Return [x, y] of the center of cell containing provided text 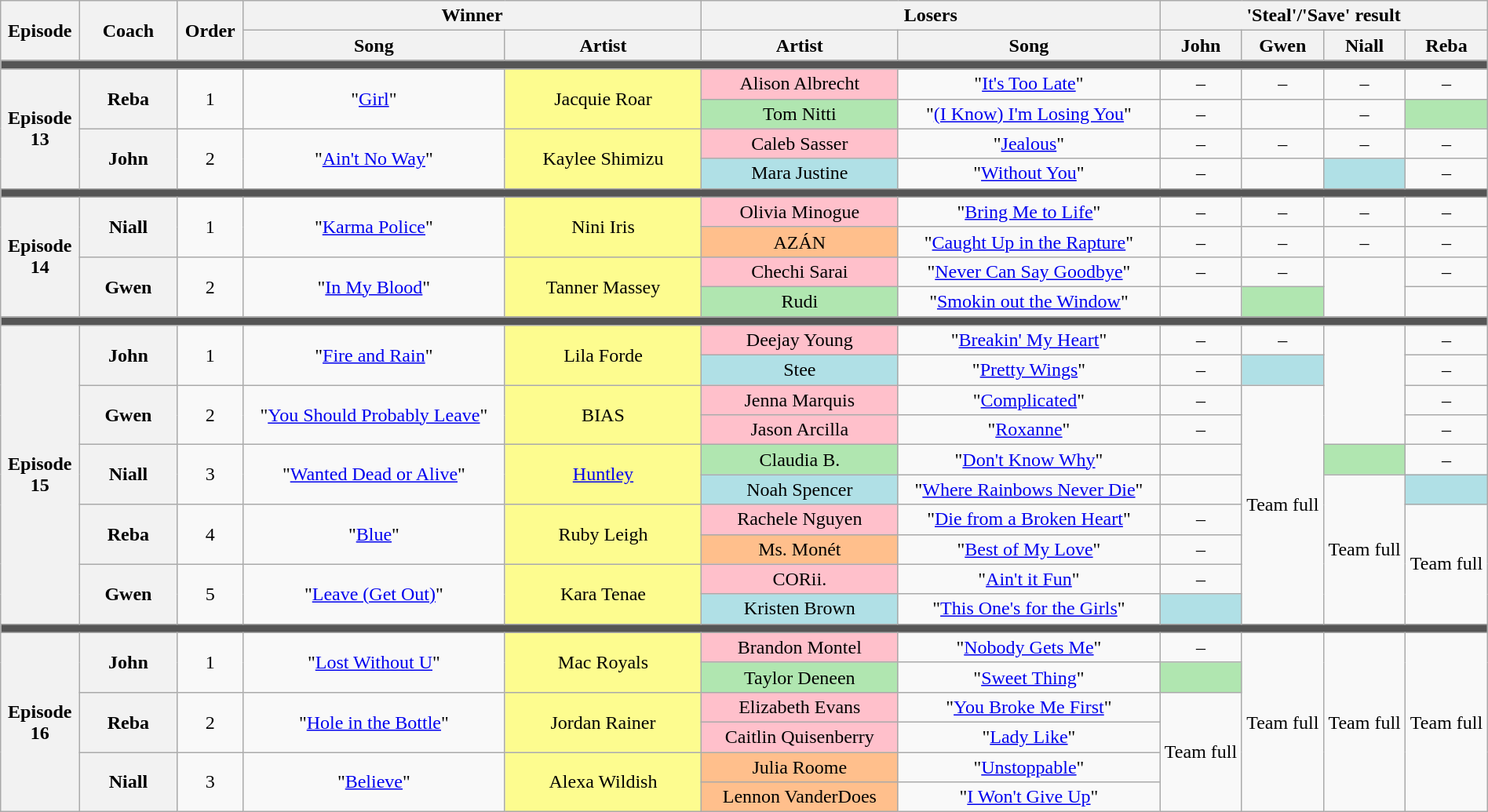
"This One's for the Girls" [1029, 609]
Deejay Young [800, 340]
"You Broke Me First" [1029, 707]
"Lady Like" [1029, 737]
"Bring Me to Life" [1029, 212]
"Lost Without U" [374, 662]
Episode [40, 31]
Ruby Leigh [603, 534]
"Jealous" [1029, 144]
CORii. [800, 579]
Chechi Sarai [800, 271]
Rachele Nguyen [800, 519]
"Don't Know Why" [1029, 460]
Jenna Marquis [800, 400]
Kaylee Shimizu [603, 158]
"Best of My Love" [1029, 549]
Coach [129, 31]
"Believe" [374, 781]
"It's Too Late" [1029, 84]
"Wanted Dead or Alive" [374, 475]
"Hole in the Bottle" [374, 722]
"Breakin' My Heart" [1029, 340]
"Without You" [1029, 173]
Claudia B. [800, 460]
4 [210, 534]
Caitlin Quisenberry [800, 737]
Order [210, 31]
"Roxanne" [1029, 430]
Nini Iris [603, 227]
BIAS [603, 415]
"Complicated" [1029, 400]
Julia Roome [800, 766]
"(I Know) I'm Losing You" [1029, 114]
AZÁN [800, 242]
Elizabeth Evans [800, 707]
"Caught Up in the Rapture" [1029, 242]
"Girl" [374, 99]
Losers [931, 16]
Tanner Massey [603, 286]
'Steal'/'Save' result [1323, 16]
Jacquie Roar [603, 99]
"Never Can Say Goodbye" [1029, 271]
"Blue" [374, 534]
"Pretty Wings" [1029, 370]
"Unstoppable" [1029, 766]
"Smokin out the Window" [1029, 301]
Episode 16 [40, 722]
"Where Rainbows Never Die" [1029, 490]
"Sweet Thing" [1029, 677]
Jason Arcilla [800, 430]
"Karma Police" [374, 227]
Jordan Rainer [603, 722]
Taylor Deneen [800, 677]
"Ain't No Way" [374, 158]
Caleb Sasser [800, 144]
"Die from a Broken Heart" [1029, 519]
"Nobody Gets Me" [1029, 647]
Mac Royals [603, 662]
Mara Justine [800, 173]
5 [210, 594]
"In My Blood" [374, 286]
"Leave (Get Out)" [374, 594]
"You Should Probably Leave" [374, 415]
Noah Spencer [800, 490]
Lila Forde [603, 355]
Ms. Monét [800, 549]
Episode 14 [40, 257]
"Fire and Rain" [374, 355]
Kara Tenae [603, 594]
Stee [800, 370]
Winner [472, 16]
Huntley [603, 475]
Rudi [800, 301]
"Ain't it Fun" [1029, 579]
Brandon Montel [800, 647]
Alexa Wildish [603, 781]
Lennon VanderDoes [800, 797]
"I Won't Give Up" [1029, 797]
Episode 13 [40, 129]
Tom Nitti [800, 114]
Kristen Brown [800, 609]
Olivia Minogue [800, 212]
Alison Albrecht [800, 84]
Episode 15 [40, 475]
